Output the (x, y) coordinate of the center of the cell containing the given text.  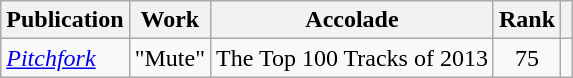
Rank (526, 20)
Work (170, 20)
Publication (65, 20)
"Mute" (170, 58)
Accolade (352, 20)
The Top 100 Tracks of 2013 (352, 58)
Pitchfork (65, 58)
75 (526, 58)
